Detect which cell encompasses the target text, then output its [X, Y] center coordinate. 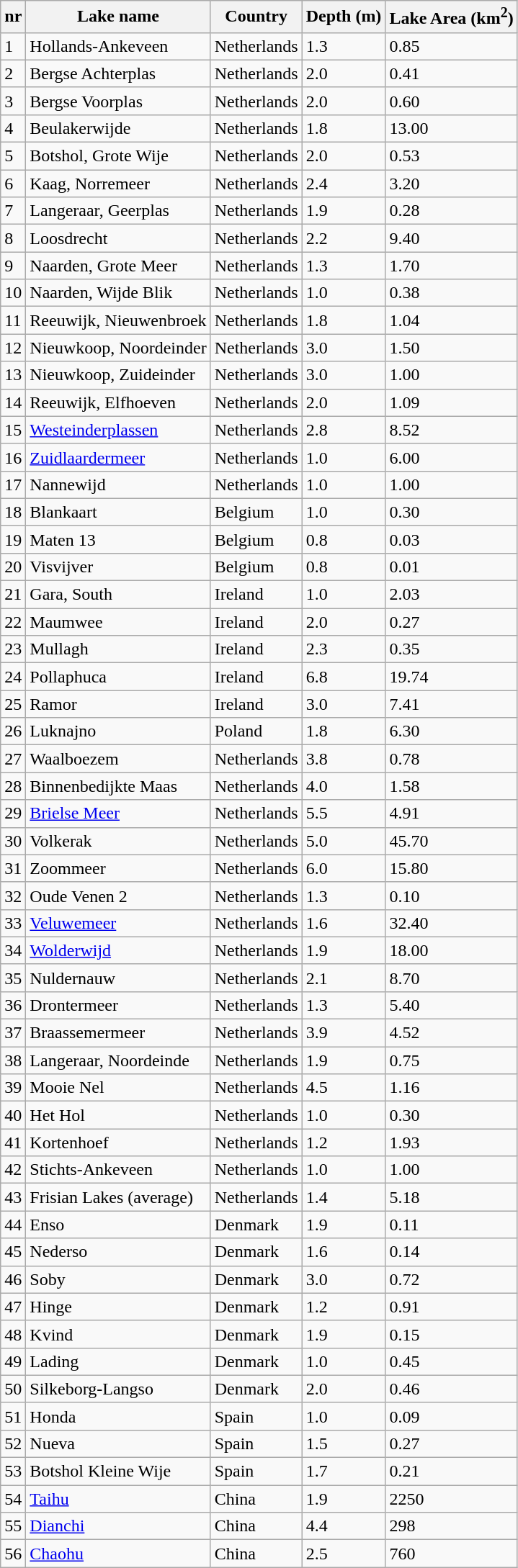
14 [13, 402]
1.5 [344, 1443]
8 [13, 238]
Stichts-Ankeveen [118, 1170]
16 [13, 457]
1.16 [451, 1088]
5.5 [344, 814]
43 [13, 1197]
13 [13, 375]
6.30 [451, 731]
45 [13, 1252]
10 [13, 293]
Visvijver [118, 567]
Kvind [118, 1334]
4.0 [344, 786]
Botshol Kleine Wije [118, 1472]
0.11 [451, 1225]
Wolderwijd [118, 950]
Binnenbedijkte Maas [118, 786]
Blankaart [118, 512]
Ramor [118, 704]
Taihu [118, 1499]
0.60 [451, 101]
Brielse Meer [118, 814]
Depth (m) [344, 17]
nr [13, 17]
0.03 [451, 539]
3.20 [451, 184]
30 [13, 841]
Lading [118, 1361]
Bergse Achterplas [118, 73]
26 [13, 731]
2.8 [344, 430]
Hinge [118, 1307]
5.40 [451, 1005]
44 [13, 1225]
0.45 [451, 1361]
12 [13, 348]
Silkeborg-Langso [118, 1389]
4.5 [344, 1088]
Poland [256, 731]
0.85 [451, 46]
Luknajno [118, 731]
0.41 [451, 73]
0.35 [451, 649]
Drontermeer [118, 1005]
3 [13, 101]
2.03 [451, 595]
28 [13, 786]
0.53 [451, 156]
Mullagh [118, 649]
Het Hol [118, 1115]
Reeuwijk, Nieuwenbroek [118, 320]
6 [13, 184]
Westeinderplassen [118, 430]
0.78 [451, 759]
2 [13, 73]
298 [451, 1526]
34 [13, 950]
4 [13, 128]
0.21 [451, 1472]
Bergse Voorplas [118, 101]
32.40 [451, 923]
22 [13, 622]
2.4 [344, 184]
11 [13, 320]
Lake name [118, 17]
7.41 [451, 704]
Gara, South [118, 595]
45.70 [451, 841]
8.52 [451, 430]
0.15 [451, 1334]
Volkerak [118, 841]
Beulakerwijde [118, 128]
38 [13, 1060]
Mooie Nel [118, 1088]
24 [13, 677]
2250 [451, 1499]
Lake Area (km2) [451, 17]
13.00 [451, 128]
39 [13, 1088]
8.70 [451, 978]
Nannewijd [118, 485]
55 [13, 1526]
1.09 [451, 402]
17 [13, 485]
4.4 [344, 1526]
Nederso [118, 1252]
0.01 [451, 567]
32 [13, 896]
19 [13, 539]
Naarden, Grote Meer [118, 266]
Oude Venen 2 [118, 896]
Soby [118, 1279]
3.9 [344, 1033]
1.58 [451, 786]
9.40 [451, 238]
Nuldernauw [118, 978]
56 [13, 1554]
Maumwee [118, 622]
Hollands-Ankeveen [118, 46]
1.04 [451, 320]
Kortenhoef [118, 1143]
6.8 [344, 677]
760 [451, 1554]
Zuidlaardermeer [118, 457]
Zoommeer [118, 868]
51 [13, 1416]
Nieuwkoop, Zuideinder [118, 375]
Reeuwijk, Elfhoeven [118, 402]
6.0 [344, 868]
Pollaphuca [118, 677]
0.75 [451, 1060]
21 [13, 595]
Honda [118, 1416]
Kaag, Norremeer [118, 184]
9 [13, 266]
Frisian Lakes (average) [118, 1197]
42 [13, 1170]
Braassemermeer [118, 1033]
Dianchi [118, 1526]
2.1 [344, 978]
27 [13, 759]
0.46 [451, 1389]
Veluwemeer [118, 923]
50 [13, 1389]
0.72 [451, 1279]
Maten 13 [118, 539]
Langeraar, Noordeinde [118, 1060]
18 [13, 512]
0.14 [451, 1252]
2.5 [344, 1554]
41 [13, 1143]
46 [13, 1279]
1.70 [451, 266]
52 [13, 1443]
15.80 [451, 868]
19.74 [451, 677]
15 [13, 430]
Nueva [118, 1443]
Nieuwkoop, Noordeinder [118, 348]
1.50 [451, 348]
25 [13, 704]
3.8 [344, 759]
1.93 [451, 1143]
Naarden, Wijde Blik [118, 293]
Botshol, Grote Wije [118, 156]
48 [13, 1334]
Chaohu [118, 1554]
2.3 [344, 649]
23 [13, 649]
40 [13, 1115]
5 [13, 156]
5.0 [344, 841]
1.7 [344, 1472]
54 [13, 1499]
20 [13, 567]
6.00 [451, 457]
Waalboezem [118, 759]
Enso [118, 1225]
18.00 [451, 950]
53 [13, 1472]
33 [13, 923]
37 [13, 1033]
7 [13, 211]
0.38 [451, 293]
0.09 [451, 1416]
47 [13, 1307]
29 [13, 814]
0.10 [451, 896]
Country [256, 17]
49 [13, 1361]
1 [13, 46]
35 [13, 978]
5.18 [451, 1197]
4.91 [451, 814]
2.2 [344, 238]
1.4 [344, 1197]
4.52 [451, 1033]
Langeraar, Geerplas [118, 211]
36 [13, 1005]
0.91 [451, 1307]
31 [13, 868]
Loosdrecht [118, 238]
0.28 [451, 211]
